Determine the (X, Y) coordinate at the center of the cell enclosing the given text.  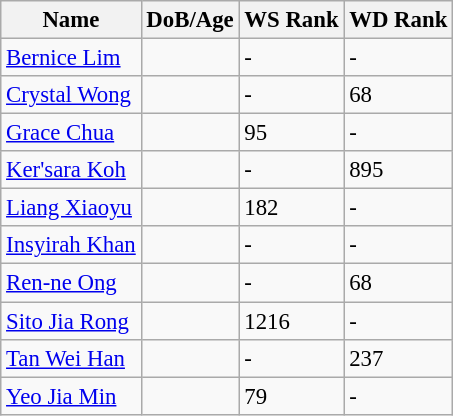
182 (292, 208)
95 (292, 133)
237 (398, 358)
Ren-ne Ong (71, 283)
Ker'sara Koh (71, 170)
895 (398, 170)
Yeo Jia Min (71, 396)
Insyirah Khan (71, 245)
WS Rank (292, 20)
79 (292, 396)
Liang Xiaoyu (71, 208)
Grace Chua (71, 133)
Name (71, 20)
WD Rank (398, 20)
DoB/Age (190, 20)
Bernice Lim (71, 58)
Sito Jia Rong (71, 321)
Tan Wei Han (71, 358)
1216 (292, 321)
Crystal Wong (71, 95)
